Identify which cell holds the provided text, then report its (X, Y) central coordinate. 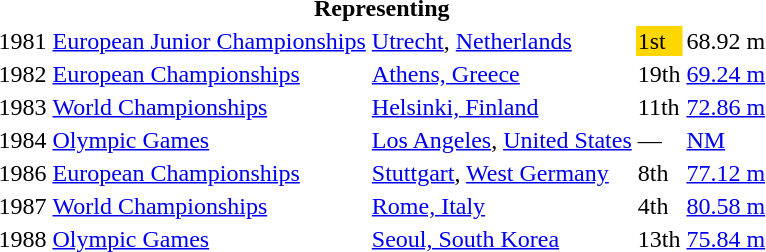
Rome, Italy (502, 206)
19th (659, 74)
Olympic Games (209, 140)
Utrecht, Netherlands (502, 41)
4th (659, 206)
1st (659, 41)
Helsinki, Finland (502, 107)
European Junior Championships (209, 41)
Los Angeles, United States (502, 140)
Stuttgart, West Germany (502, 173)
— (659, 140)
Athens, Greece (502, 74)
8th (659, 173)
11th (659, 107)
